For the text-containing cell, return its midpoint in (X, Y) coordinate format. 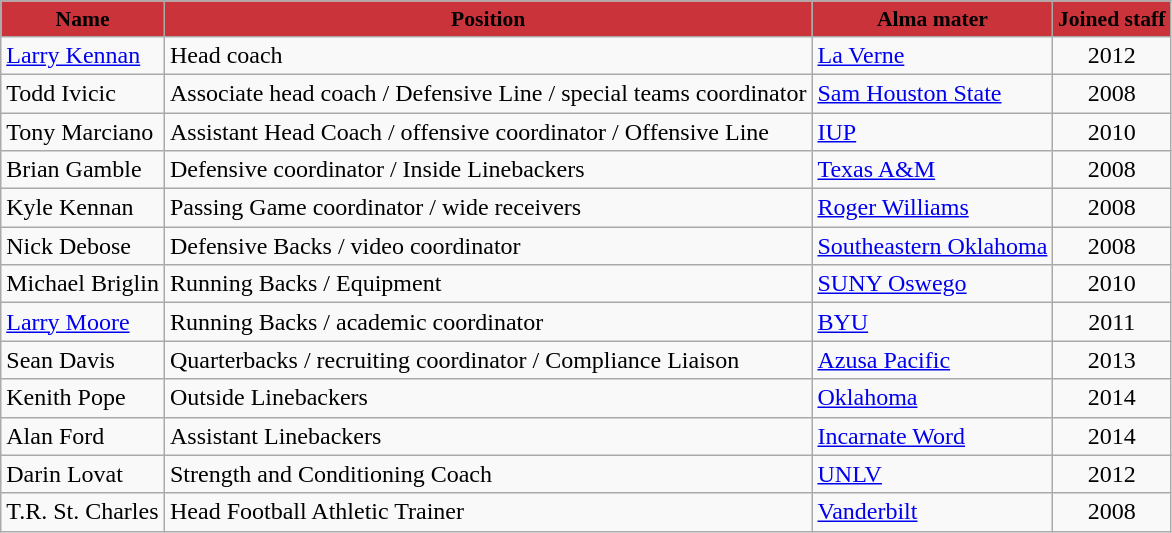
Southeastern Oklahoma (932, 246)
IUP (932, 131)
Oklahoma (932, 398)
Larry Moore (83, 322)
Assistant Linebackers (488, 436)
Joined staff (1112, 19)
Running Backs / Equipment (488, 284)
Incarnate Word (932, 436)
Texas A&M (932, 170)
Defensive coordinator / Inside Linebackers (488, 170)
Darin Lovat (83, 474)
Michael Briglin (83, 284)
BYU (932, 322)
Azusa Pacific (932, 360)
La Verne (932, 55)
Defensive Backs / video coordinator (488, 246)
Sam Houston State (932, 93)
2011 (1112, 322)
Running Backs / academic coordinator (488, 322)
T.R. St. Charles (83, 512)
Strength and Conditioning Coach (488, 474)
Alma mater (932, 19)
Vanderbilt (932, 512)
Alan Ford (83, 436)
Name (83, 19)
2013 (1112, 360)
UNLV (932, 474)
Head Football Athletic Trainer (488, 512)
Position (488, 19)
Kyle Kennan (83, 208)
SUNY Oswego (932, 284)
Quarterbacks / recruiting coordinator / Compliance Liaison (488, 360)
Head coach (488, 55)
Associate head coach / Defensive Line / special teams coordinator (488, 93)
Larry Kennan (83, 55)
Nick Debose (83, 246)
Assistant Head Coach / offensive coordinator / Offensive Line (488, 131)
Sean Davis (83, 360)
Kenith Pope (83, 398)
Outside Linebackers (488, 398)
Passing Game coordinator / wide receivers (488, 208)
Todd Ivicic (83, 93)
Roger Williams (932, 208)
Brian Gamble (83, 170)
Tony Marciano (83, 131)
